Return [x, y] of the center of cell containing provided text 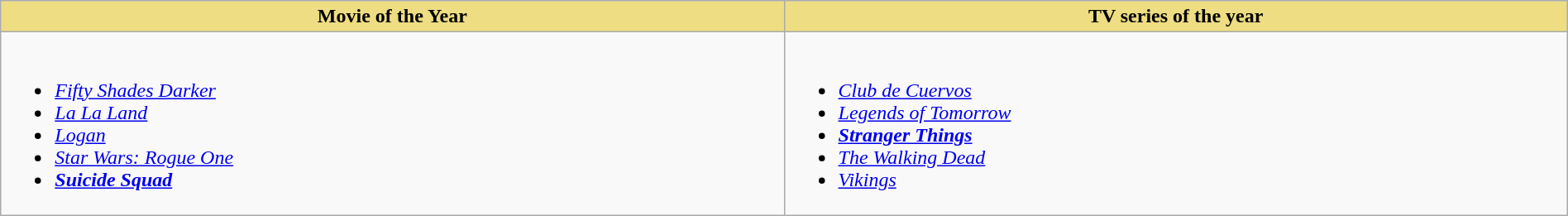
Fifty Shades DarkerLa La LandLoganStar Wars: Rogue OneSuicide Squad [392, 124]
Club de CuervosLegends of TomorrowStranger ThingsThe Walking DeadVikings [1176, 124]
TV series of the year [1176, 17]
Movie of the Year [392, 17]
